Locate the cell with the specified text and output its (X, Y) center coordinate. 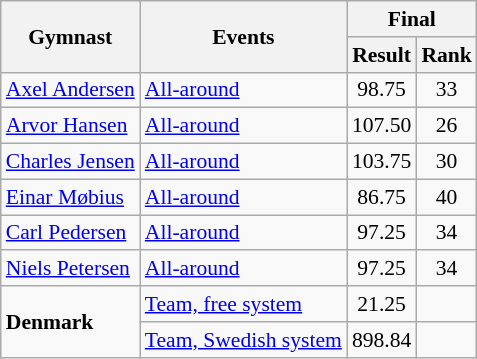
98.75 (382, 90)
Denmark (70, 322)
Gymnast (70, 36)
Carl Pedersen (70, 233)
Charles Jensen (70, 162)
40 (446, 197)
Events (244, 36)
33 (446, 90)
21.25 (382, 304)
Niels Petersen (70, 269)
Result (382, 55)
30 (446, 162)
107.50 (382, 126)
26 (446, 126)
Rank (446, 55)
Einar Møbius (70, 197)
898.84 (382, 340)
86.75 (382, 197)
Axel Andersen (70, 90)
Final (412, 19)
Arvor Hansen (70, 126)
Team, free system (244, 304)
Team, Swedish system (244, 340)
103.75 (382, 162)
